Detect which cell encompasses the target text, then output its [X, Y] center coordinate. 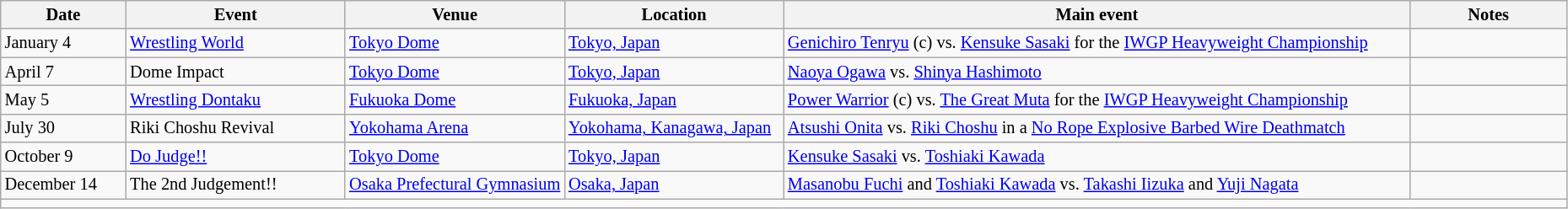
Dome Impact [235, 72]
Yokohama, Kanagawa, Japan [674, 128]
Masanobu Fuchi and Toshiaki Kawada vs. Takashi Iizuka and Yuji Nagata [1097, 185]
December 14 [64, 185]
Fukuoka, Japan [674, 99]
Genichiro Tenryu (c) vs. Kensuke Sasaki for the IWGP Heavyweight Championship [1097, 43]
January 4 [64, 43]
Notes [1489, 14]
Main event [1097, 14]
Wrestling Dontaku [235, 99]
Yokohama Arena [455, 128]
Do Judge!! [235, 157]
Wrestling World [235, 43]
Fukuoka Dome [455, 99]
The 2nd Judgement!! [235, 185]
Kensuke Sasaki vs. Toshiaki Kawada [1097, 157]
Venue [455, 14]
Atsushi Onita vs. Riki Choshu in a No Rope Explosive Barbed Wire Deathmatch [1097, 128]
Osaka, Japan [674, 185]
Riki Choshu Revival [235, 128]
May 5 [64, 99]
July 30 [64, 128]
Naoya Ogawa vs. Shinya Hashimoto [1097, 72]
Osaka Prefectural Gymnasium [455, 185]
Power Warrior (c) vs. The Great Muta for the IWGP Heavyweight Championship [1097, 99]
Location [674, 14]
October 9 [64, 157]
Event [235, 14]
April 7 [64, 72]
Date [64, 14]
